Identify which cell holds the provided text, then report its [x, y] central coordinate. 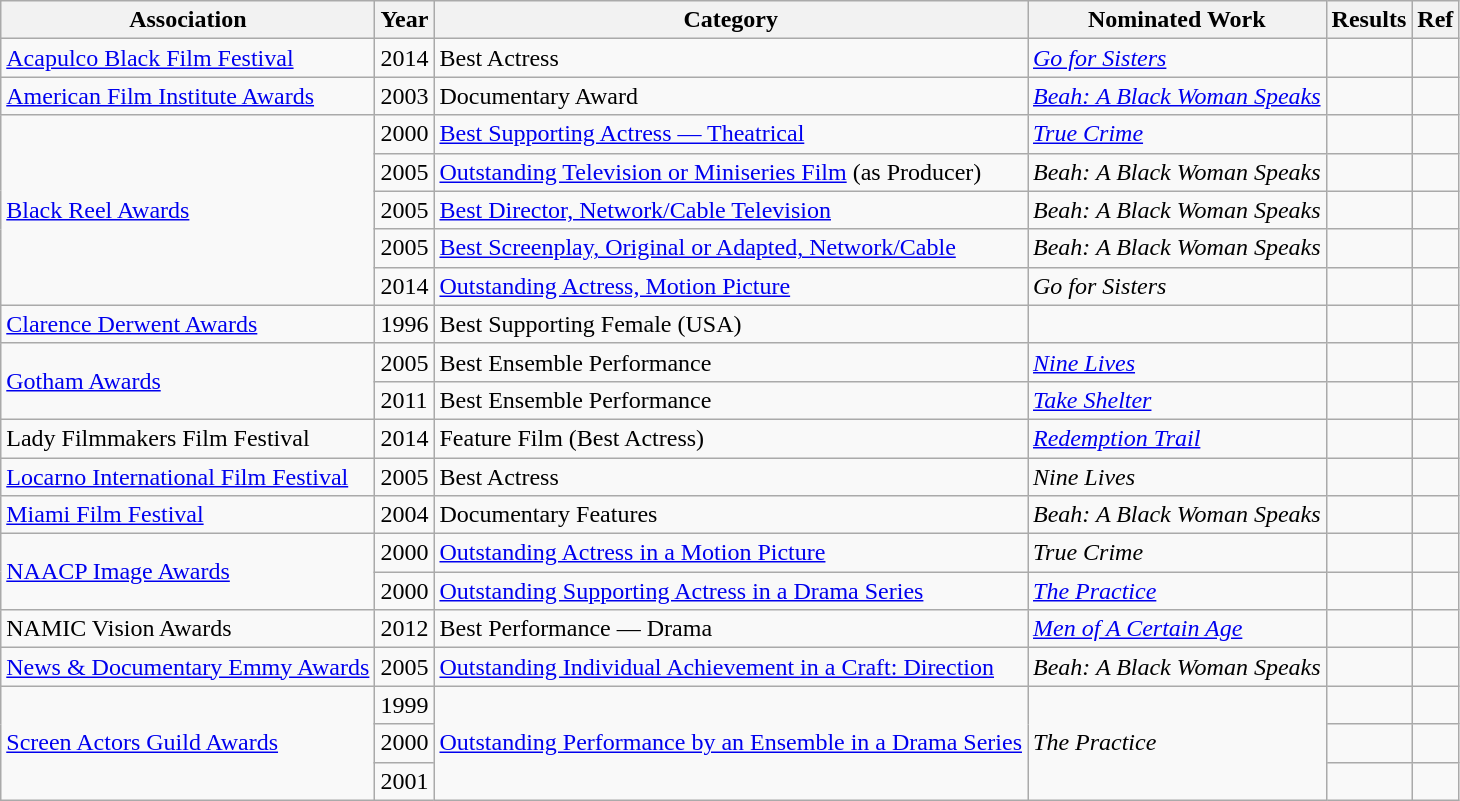
Screen Actors Guild Awards [188, 743]
Redemption Trail [1178, 438]
Best Supporting Actress — Theatrical [731, 134]
Gotham Awards [188, 381]
1999 [404, 705]
Year [404, 20]
Feature Film (Best Actress) [731, 438]
Best Director, Network/Cable Television [731, 210]
2003 [404, 96]
Ref [1436, 20]
American Film Institute Awards [188, 96]
Outstanding Supporting Actress in a Drama Series [731, 591]
Locarno International Film Festival [188, 477]
Outstanding Performance by an Ensemble in a Drama Series [731, 743]
Category [731, 20]
Men of A Certain Age [1178, 629]
1996 [404, 324]
NAACP Image Awards [188, 572]
2004 [404, 515]
Best Performance — Drama [731, 629]
Documentary Award [731, 96]
2001 [404, 781]
Results [1369, 20]
Best Supporting Female (USA) [731, 324]
Best Screenplay, Original or Adapted, Network/Cable [731, 248]
Clarence Derwent Awards [188, 324]
2012 [404, 629]
Lady Filmmakers Film Festival [188, 438]
News & Documentary Emmy Awards [188, 667]
Outstanding Actress, Motion Picture [731, 286]
Nominated Work [1178, 20]
Outstanding Individual Achievement in a Craft: Direction [731, 667]
Outstanding Television or Miniseries Film (as Producer) [731, 172]
Acapulco Black Film Festival [188, 58]
Documentary Features [731, 515]
Outstanding Actress in a Motion Picture [731, 553]
Miami Film Festival [188, 515]
NAMIC Vision Awards [188, 629]
2011 [404, 400]
Take Shelter [1178, 400]
Black Reel Awards [188, 210]
Association [188, 20]
